Search for the cell housing the specified text and yield its (X, Y) center coordinate. 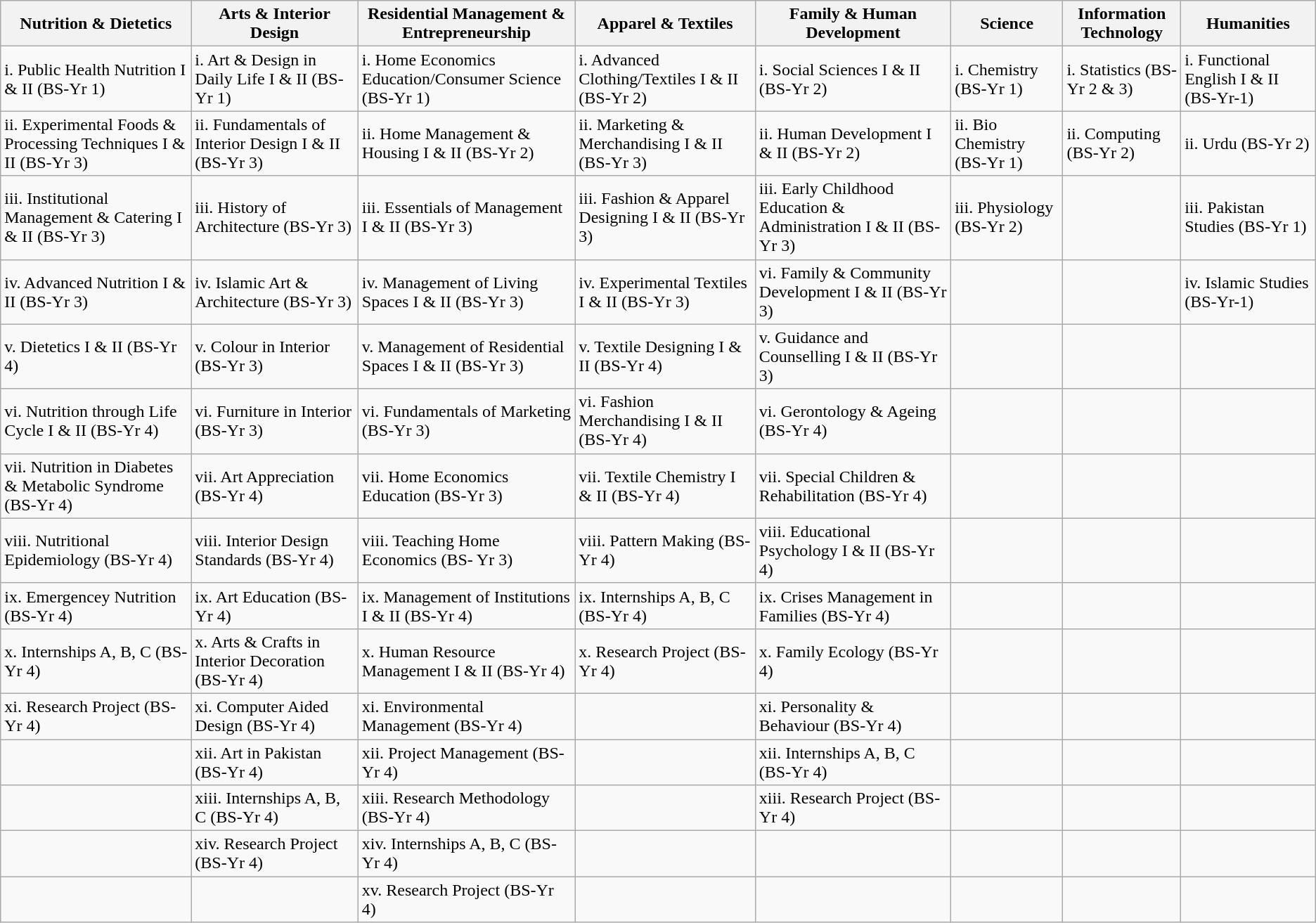
i. Chemistry (BS-Yr 1) (1007, 79)
Family & Human Development (853, 24)
vi. Fashion Merchandising I & II (BS-Yr 4) (665, 421)
vii. Home Economics Education (BS-Yr 3) (467, 486)
iii. Institutional Management & Catering I & II (BS-Yr 3) (96, 218)
vii. Nutrition in Diabetes & Metabolic Syndrome (BS-Yr 4) (96, 486)
vi. Furniture in Interior (BS-Yr 3) (274, 421)
Nutrition & Dietetics (96, 24)
xi. Environmental Management (BS-Yr 4) (467, 716)
Information Technology (1122, 24)
xiv. Research Project (BS-Yr 4) (274, 853)
xiii. Internships A, B, C (BS-Yr 4) (274, 808)
vi. Family & Community Development I & II (BS-Yr 3) (853, 292)
iii. Essentials of Management I & II (BS-Yr 3) (467, 218)
vi. Nutrition through Life Cycle I & II (BS-Yr 4) (96, 421)
v. Dietetics I & II (BS-Yr 4) (96, 356)
x. Human Resource Management I & II (BS-Yr 4) (467, 661)
iii. Pakistan Studies (BS-Yr 1) (1249, 218)
xiii. Research Methodology (BS-Yr 4) (467, 808)
xiii. Research Project (BS-Yr 4) (853, 808)
ii. Fundamentals of Interior Design I & II (BS-Yr 3) (274, 143)
ii. Urdu (BS-Yr 2) (1249, 143)
xv. Research Project (BS-Yr 4) (467, 900)
iii. Fashion & Apparel Designing I & II (BS-Yr 3) (665, 218)
Residential Management & Entrepreneurship (467, 24)
vi. Gerontology & Ageing (BS-Yr 4) (853, 421)
vii. Textile Chemistry I & II (BS-Yr 4) (665, 486)
Humanities (1249, 24)
iii. Physiology (BS-Yr 2) (1007, 218)
i. Art & Design in Daily Life I & II (BS-Yr 1) (274, 79)
v. Colour in Interior (BS-Yr 3) (274, 356)
v. Textile Designing I & II (BS-Yr 4) (665, 356)
i. Social Sciences I & II (BS-Yr 2) (853, 79)
viii. Teaching Home Economics (BS- Yr 3) (467, 550)
i. Advanced Clothing/Textiles I & II (BS-Yr 2) (665, 79)
ii. Bio Chemistry (BS-Yr 1) (1007, 143)
iv. Islamic Art & Architecture (BS-Yr 3) (274, 292)
vii. Art Appreciation (BS-Yr 4) (274, 486)
xiv. Internships A, B, C (BS-Yr 4) (467, 853)
ix. Crises Management in Families (BS-Yr 4) (853, 606)
viii. Interior Design Standards (BS-Yr 4) (274, 550)
Science (1007, 24)
x. Arts & Crafts in Interior Decoration (BS-Yr 4) (274, 661)
v. Guidance and Counselling I & II (BS-Yr 3) (853, 356)
xi. Research Project (BS-Yr 4) (96, 716)
xii. Project Management (BS-Yr 4) (467, 762)
ii. Home Management & Housing I & II (BS-Yr 2) (467, 143)
viii. Educational Psychology I & II (BS-Yr 4) (853, 550)
i. Public Health Nutrition I & II (BS-Yr 1) (96, 79)
i. Statistics (BS-Yr 2 & 3) (1122, 79)
iv. Experimental Textiles I & II (BS-Yr 3) (665, 292)
ix. Emergencey Nutrition (BS-Yr 4) (96, 606)
v. Management of Residential Spaces I & II (BS-Yr 3) (467, 356)
i. Functional English I & II (BS-Yr-1) (1249, 79)
iii. History of Architecture (BS-Yr 3) (274, 218)
x. Internships A, B, C (BS-Yr 4) (96, 661)
x. Research Project (BS-Yr 4) (665, 661)
x. Family Ecology (BS-Yr 4) (853, 661)
iii. Early Childhood Education & Administration I & II (BS-Yr 3) (853, 218)
xii. Art in Pakistan (BS-Yr 4) (274, 762)
xi. Computer Aided Design (BS-Yr 4) (274, 716)
viii. Pattern Making (BS-Yr 4) (665, 550)
iv. Islamic Studies (BS-Yr-1) (1249, 292)
xii. Internships A, B, C (BS-Yr 4) (853, 762)
Apparel & Textiles (665, 24)
Arts & Interior Design (274, 24)
xi. Personality & Behaviour (BS-Yr 4) (853, 716)
ii. Computing (BS-Yr 2) (1122, 143)
vii. Special Children & Rehabilitation (BS-Yr 4) (853, 486)
ii. Human Development I & II (BS-Yr 2) (853, 143)
ii. Experimental Foods & Processing Techniques I & II (BS-Yr 3) (96, 143)
iv. Advanced Nutrition I & II (BS-Yr 3) (96, 292)
iv. Management of Living Spaces I & II (BS-Yr 3) (467, 292)
viii. Nutritional Epidemiology (BS-Yr 4) (96, 550)
ix. Management of Institutions I & II (BS-Yr 4) (467, 606)
ix. Internships A, B, C (BS-Yr 4) (665, 606)
i. Home Economics Education/Consumer Science (BS-Yr 1) (467, 79)
ix. Art Education (BS-Yr 4) (274, 606)
vi. Fundamentals of Marketing (BS-Yr 3) (467, 421)
ii. Marketing & Merchandising I & II (BS-Yr 3) (665, 143)
